Locate the cell with the specified text and output its (X, Y) center coordinate. 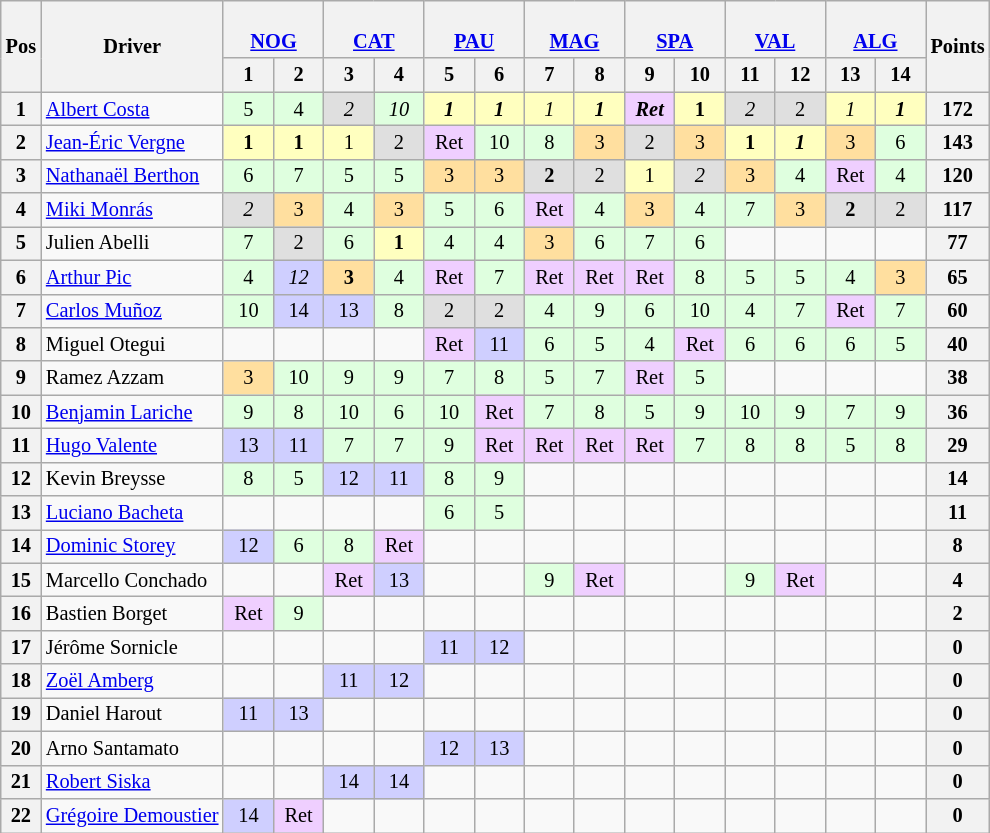
Julien Abelli (132, 243)
Arthur Pic (132, 277)
Arno Santamato (132, 748)
38 (958, 378)
22 (21, 815)
Ramez Azzam (132, 378)
19 (21, 714)
Driver (132, 46)
Miguel Otegui (132, 344)
143 (958, 142)
Dominic Storey (132, 546)
Marcello Conchado (132, 580)
Benjamin Lariche (132, 412)
Bastien Borget (132, 613)
Albert Costa (132, 109)
MAG (574, 29)
CAT (374, 29)
172 (958, 109)
ALG (875, 29)
Carlos Muñoz (132, 311)
18 (21, 681)
117 (958, 210)
Jean-Éric Vergne (132, 142)
Grégoire Demoustier (132, 815)
Luciano Bacheta (132, 513)
60 (958, 311)
NOG (273, 29)
120 (958, 176)
SPA (675, 29)
Robert Siska (132, 782)
36 (958, 412)
VAL (775, 29)
Nathanaël Berthon (132, 176)
29 (958, 445)
20 (21, 748)
21 (21, 782)
PAU (474, 29)
17 (21, 647)
Daniel Harout (132, 714)
Hugo Valente (132, 445)
16 (21, 613)
77 (958, 243)
Jérôme Sornicle (132, 647)
Miki Monrás (132, 210)
Kevin Breysse (132, 479)
Pos (21, 46)
65 (958, 277)
Points (958, 46)
15 (21, 580)
Zoël Amberg (132, 681)
40 (958, 344)
